Return (x, y) of the center of cell containing provided text 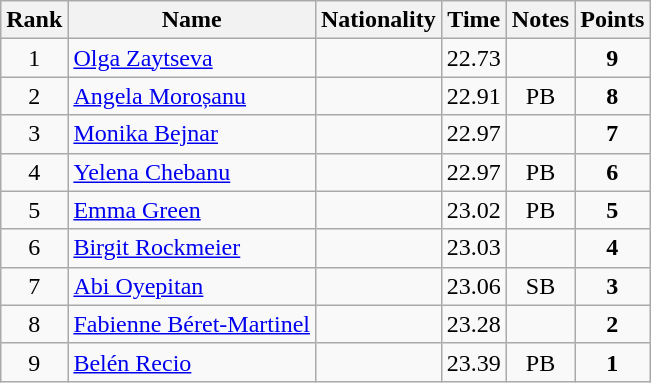
22.73 (474, 58)
23.39 (474, 362)
Points (612, 20)
Time (474, 20)
Olga Zaytseva (192, 58)
Yelena Chebanu (192, 172)
Name (192, 20)
SB (540, 286)
Abi Oyepitan (192, 286)
Nationality (378, 20)
Fabienne Béret-Martinel (192, 324)
Angela Moroșanu (192, 96)
Rank (34, 20)
23.06 (474, 286)
Birgit Rockmeier (192, 248)
23.03 (474, 248)
23.28 (474, 324)
Notes (540, 20)
23.02 (474, 210)
Emma Green (192, 210)
22.91 (474, 96)
Monika Bejnar (192, 134)
Belén Recio (192, 362)
